Find where the given text appears and provide that cell's center as (x, y) coordinate. 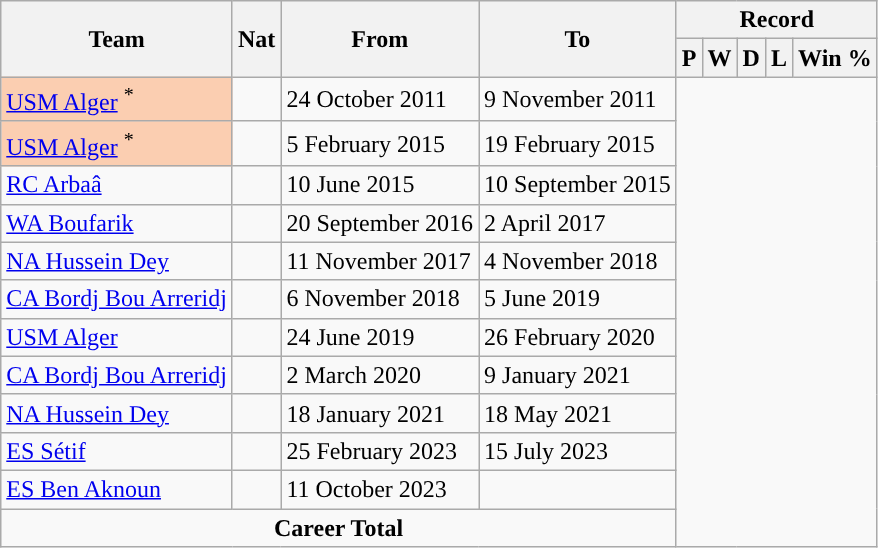
18 May 2021 (578, 413)
P (689, 58)
ES Sétif (117, 451)
9 January 2021 (578, 375)
9 November 2011 (578, 100)
WA Boufarik (117, 223)
W (720, 58)
5 February 2015 (380, 144)
4 November 2018 (578, 261)
Nat (256, 39)
Record (776, 20)
USM Alger (117, 337)
Team (117, 39)
5 June 2019 (578, 299)
2 March 2020 (380, 375)
To (578, 39)
24 October 2011 (380, 100)
From (380, 39)
25 February 2023 (380, 451)
11 November 2017 (380, 261)
D (751, 58)
20 September 2016 (380, 223)
24 June 2019 (380, 337)
26 February 2020 (578, 337)
18 January 2021 (380, 413)
RC Arbaâ (117, 185)
ES Ben Aknoun (117, 489)
2 April 2017 (578, 223)
Win % (836, 58)
6 November 2018 (380, 299)
10 September 2015 (578, 185)
19 February 2015 (578, 144)
15 July 2023 (578, 451)
L (778, 58)
11 October 2023 (380, 489)
Career Total (339, 528)
10 June 2015 (380, 185)
